Return (X, Y) of the center of cell containing provided text 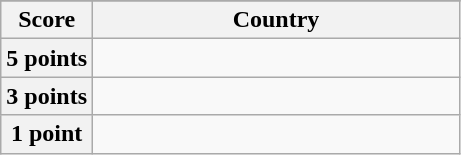
3 points (47, 96)
Score (47, 20)
1 point (47, 134)
Country (276, 20)
5 points (47, 58)
